Provide the [x, y] coordinate of the cell's center where the given text is located.  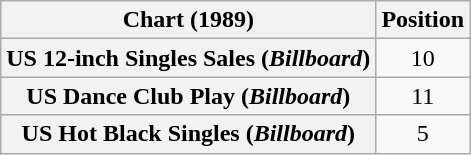
11 [423, 96]
US Hot Black Singles (Billboard) [188, 134]
Chart (1989) [188, 20]
US Dance Club Play (Billboard) [188, 96]
10 [423, 58]
5 [423, 134]
Position [423, 20]
US 12-inch Singles Sales (Billboard) [188, 58]
